Scan for the cell matching the given text and deliver its [x, y] coordinate at center. 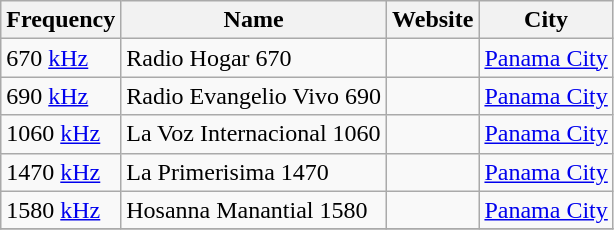
La Voz Internacional 1060 [254, 134]
670 kHz [61, 58]
Name [254, 20]
690 kHz [61, 96]
Hosanna Manantial 1580 [254, 210]
La Primerisima 1470 [254, 172]
Frequency [61, 20]
Radio Hogar 670 [254, 58]
1580 kHz [61, 210]
1470 kHz [61, 172]
Website [433, 20]
City [546, 20]
Radio Evangelio Vivo 690 [254, 96]
1060 kHz [61, 134]
